Return the [x, y] coordinate for the center point of the cell that contains the specified text.  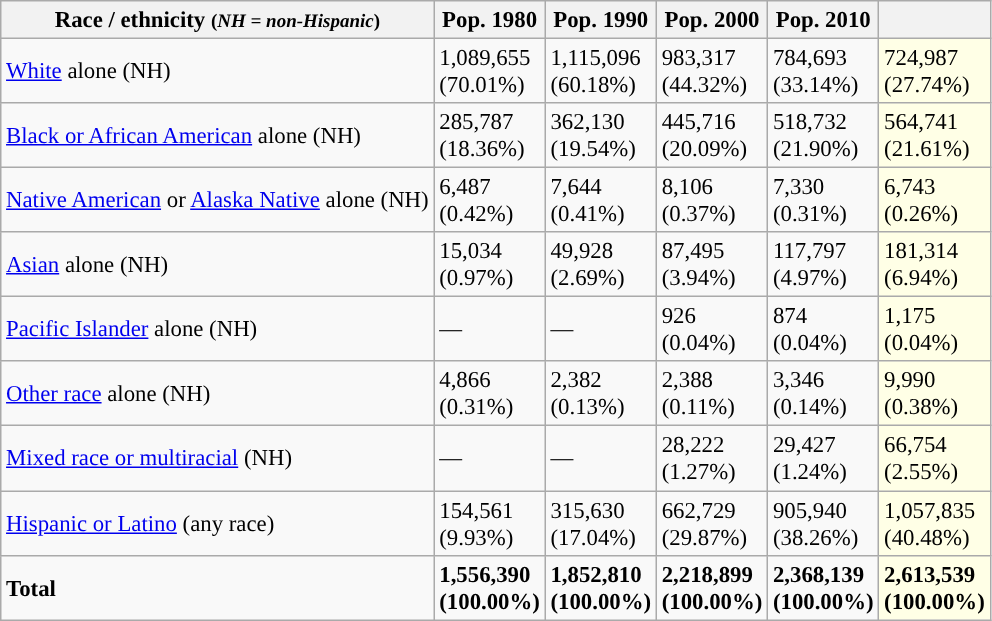
724,987(27.74%) [934, 72]
7,644(0.41%) [600, 200]
4,866(0.31%) [490, 394]
983,317(44.32%) [712, 72]
Black or African American alone (NH) [218, 136]
6,743(0.26%) [934, 200]
662,729(29.87%) [712, 524]
Asian alone (NH) [218, 264]
Pop. 2000 [712, 20]
Native American or Alaska Native alone (NH) [218, 200]
3,346(0.14%) [824, 394]
49,928(2.69%) [600, 264]
2,368,139(100.00%) [824, 588]
28,222(1.27%) [712, 458]
Pop. 1980 [490, 20]
Pop. 2010 [824, 20]
7,330(0.31%) [824, 200]
Pop. 1990 [600, 20]
Hispanic or Latino (any race) [218, 524]
66,754(2.55%) [934, 458]
White alone (NH) [218, 72]
117,797(4.97%) [824, 264]
1,089,655(70.01%) [490, 72]
29,427(1.24%) [824, 458]
874(0.04%) [824, 330]
Race / ethnicity (NH = non-Hispanic) [218, 20]
445,716(20.09%) [712, 136]
154,561(9.93%) [490, 524]
87,495(3.94%) [712, 264]
315,630(17.04%) [600, 524]
Pacific Islander alone (NH) [218, 330]
8,106(0.37%) [712, 200]
1,175(0.04%) [934, 330]
926(0.04%) [712, 330]
2,613,539(100.00%) [934, 588]
9,990(0.38%) [934, 394]
285,787(18.36%) [490, 136]
Other race alone (NH) [218, 394]
905,940(38.26%) [824, 524]
1,115,096(60.18%) [600, 72]
181,314(6.94%) [934, 264]
1,852,810(100.00%) [600, 588]
1,057,835(40.48%) [934, 524]
15,034(0.97%) [490, 264]
784,693(33.14%) [824, 72]
2,388(0.11%) [712, 394]
564,741(21.61%) [934, 136]
518,732(21.90%) [824, 136]
2,218,899(100.00%) [712, 588]
Total [218, 588]
Mixed race or multiracial (NH) [218, 458]
1,556,390(100.00%) [490, 588]
6,487(0.42%) [490, 200]
362,130(19.54%) [600, 136]
2,382(0.13%) [600, 394]
